Locate the cell with the specified text and output its (x, y) center coordinate. 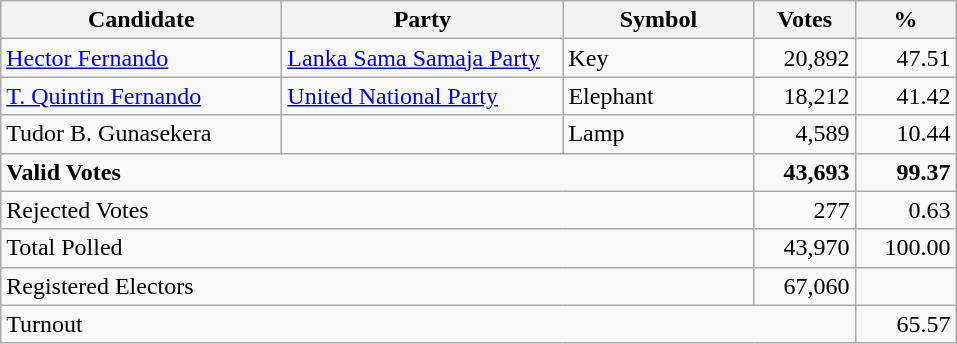
Valid Votes (378, 172)
Tudor B. Gunasekera (142, 134)
Key (658, 58)
% (906, 20)
47.51 (906, 58)
43,693 (804, 172)
Votes (804, 20)
Lamp (658, 134)
Turnout (428, 324)
99.37 (906, 172)
20,892 (804, 58)
Lanka Sama Samaja Party (422, 58)
41.42 (906, 96)
Registered Electors (378, 286)
67,060 (804, 286)
277 (804, 210)
Hector Fernando (142, 58)
Elephant (658, 96)
T. Quintin Fernando (142, 96)
100.00 (906, 248)
Total Polled (378, 248)
Candidate (142, 20)
0.63 (906, 210)
10.44 (906, 134)
Symbol (658, 20)
Party (422, 20)
18,212 (804, 96)
43,970 (804, 248)
Rejected Votes (378, 210)
4,589 (804, 134)
United National Party (422, 96)
65.57 (906, 324)
